Search for the cell housing the specified text and yield its (x, y) center coordinate. 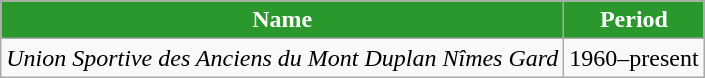
Period (634, 20)
Name (282, 20)
Union Sportive des Anciens du Mont Duplan Nîmes Gard (282, 58)
1960–present (634, 58)
